Scan for the cell matching the given text and deliver its [x, y] coordinate at center. 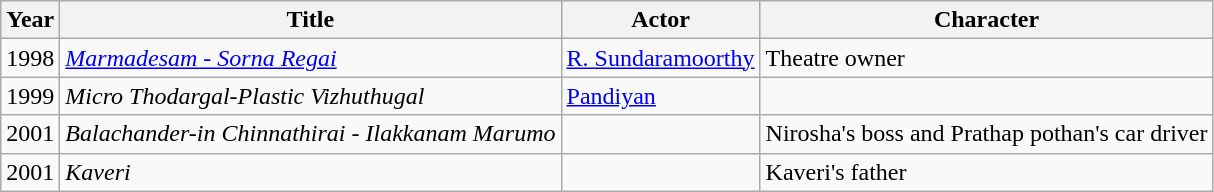
1999 [30, 96]
Kaveri [310, 172]
1998 [30, 58]
Character [986, 20]
Title [310, 20]
Actor [660, 20]
Micro Thodargal-Plastic Vizhuthugal [310, 96]
Pandiyan [660, 96]
Kaveri's father [986, 172]
R. Sundaramoorthy [660, 58]
Marmadesam - Sorna Regai [310, 58]
Balachander-in Chinnathirai - Ilakkanam Marumo [310, 134]
Year [30, 20]
Theatre owner [986, 58]
Nirosha's boss and Prathap pothan's car driver [986, 134]
